Capture the cell that displays the provided text and extract its (X, Y) central coordinate. 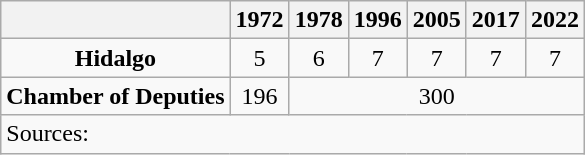
Chamber of Deputies (116, 96)
2022 (554, 20)
Hidalgo (116, 58)
1972 (260, 20)
6 (318, 58)
2005 (436, 20)
Sources: (293, 134)
5 (260, 58)
2017 (496, 20)
196 (260, 96)
1996 (378, 20)
300 (436, 96)
1978 (318, 20)
